Return (x, y) of the center of cell containing provided text 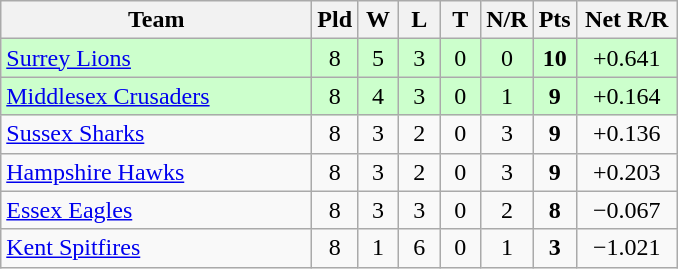
−0.067 (626, 210)
+0.164 (626, 96)
10 (554, 58)
W (378, 20)
Pld (335, 20)
6 (420, 248)
Kent Spitfires (156, 248)
Sussex Sharks (156, 134)
−1.021 (626, 248)
5 (378, 58)
Net R/R (626, 20)
+0.136 (626, 134)
4 (378, 96)
Middlesex Crusaders (156, 96)
T (460, 20)
N/R (507, 20)
+0.203 (626, 172)
Hampshire Hawks (156, 172)
Essex Eagles (156, 210)
+0.641 (626, 58)
Surrey Lions (156, 58)
Team (156, 20)
L (420, 20)
Pts (554, 20)
